Search for the cell housing the specified text and yield its (X, Y) center coordinate. 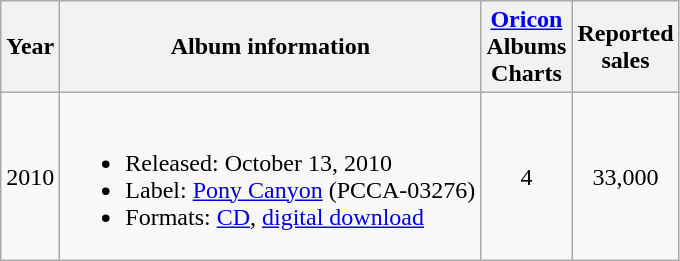
33,000 (626, 176)
Reportedsales (626, 47)
Year (30, 47)
Album information (270, 47)
Released: October 13, 2010Label: Pony Canyon (PCCA-03276)Formats: CD, digital download (270, 176)
OriconAlbumsCharts (526, 47)
4 (526, 176)
2010 (30, 176)
